For the text-containing cell, return its midpoint in (X, Y) coordinate format. 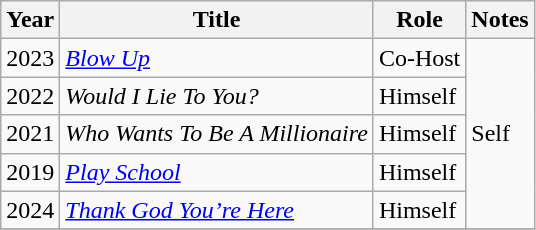
Role (419, 20)
2021 (30, 134)
Co-Host (419, 58)
Self (500, 134)
2024 (30, 210)
Blow Up (217, 58)
2022 (30, 96)
Who Wants To Be A Millionaire (217, 134)
Play School (217, 172)
Thank God You’re Here (217, 210)
2023 (30, 58)
Year (30, 20)
2019 (30, 172)
Title (217, 20)
Notes (500, 20)
Would I Lie To You? (217, 96)
